From the cell containing the given text, extract its center point as (X, Y) coordinate. 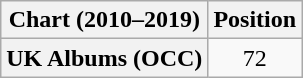
Chart (2010–2019) (104, 20)
72 (255, 58)
UK Albums (OCC) (104, 58)
Position (255, 20)
